Capture the cell that displays the provided text and extract its (x, y) central coordinate. 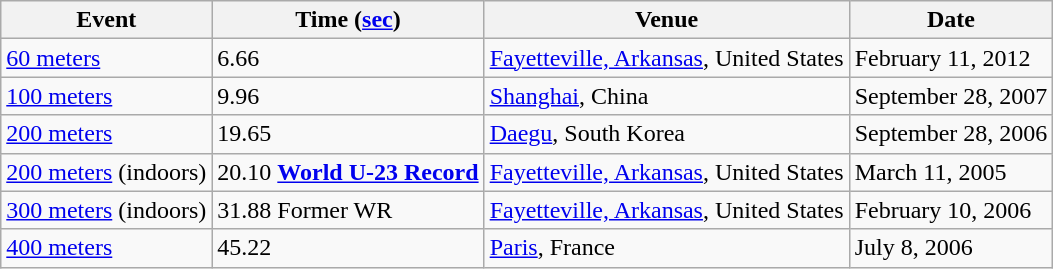
Time (sec) (348, 20)
March 11, 2005 (951, 172)
September 28, 2006 (951, 134)
60 meters (106, 58)
February 10, 2006 (951, 210)
45.22 (348, 248)
February 11, 2012 (951, 58)
6.66 (348, 58)
Date (951, 20)
200 meters (106, 134)
200 meters (indoors) (106, 172)
Paris, France (666, 248)
Shanghai, China (666, 96)
July 8, 2006 (951, 248)
100 meters (106, 96)
Daegu, South Korea (666, 134)
300 meters (indoors) (106, 210)
Venue (666, 20)
400 meters (106, 248)
31.88 Former WR (348, 210)
19.65 (348, 134)
9.96 (348, 96)
September 28, 2007 (951, 96)
20.10 World U-23 Record (348, 172)
Event (106, 20)
